Provide the [X, Y] coordinate of the cell's center where the given text is located.  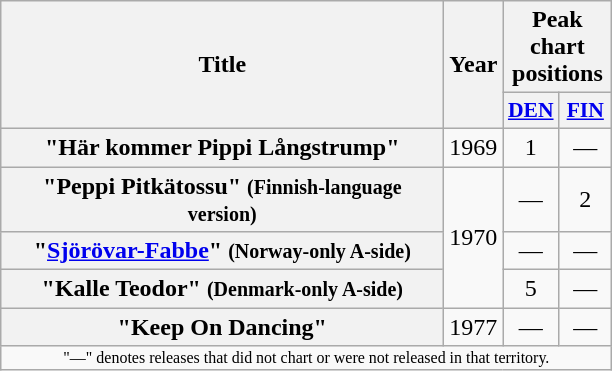
5 [531, 289]
Peak chart positions [558, 47]
"Peppi Pitkätossu" (Finnish-language version) [222, 198]
1970 [474, 236]
1977 [474, 327]
Title [222, 65]
FIN [586, 111]
1 [531, 147]
1969 [474, 147]
"Sjörövar-Fabbe" (Norway-only A-side) [222, 251]
"Här kommer Pippi Långstrump" [222, 147]
DEN [531, 111]
"—" denotes releases that did not chart or were not released in that territory. [306, 358]
"Keep On Dancing" [222, 327]
Year [474, 65]
2 [586, 198]
"Kalle Teodor" (Denmark-only A-side) [222, 289]
